Return (X, Y) of the center of cell containing provided text 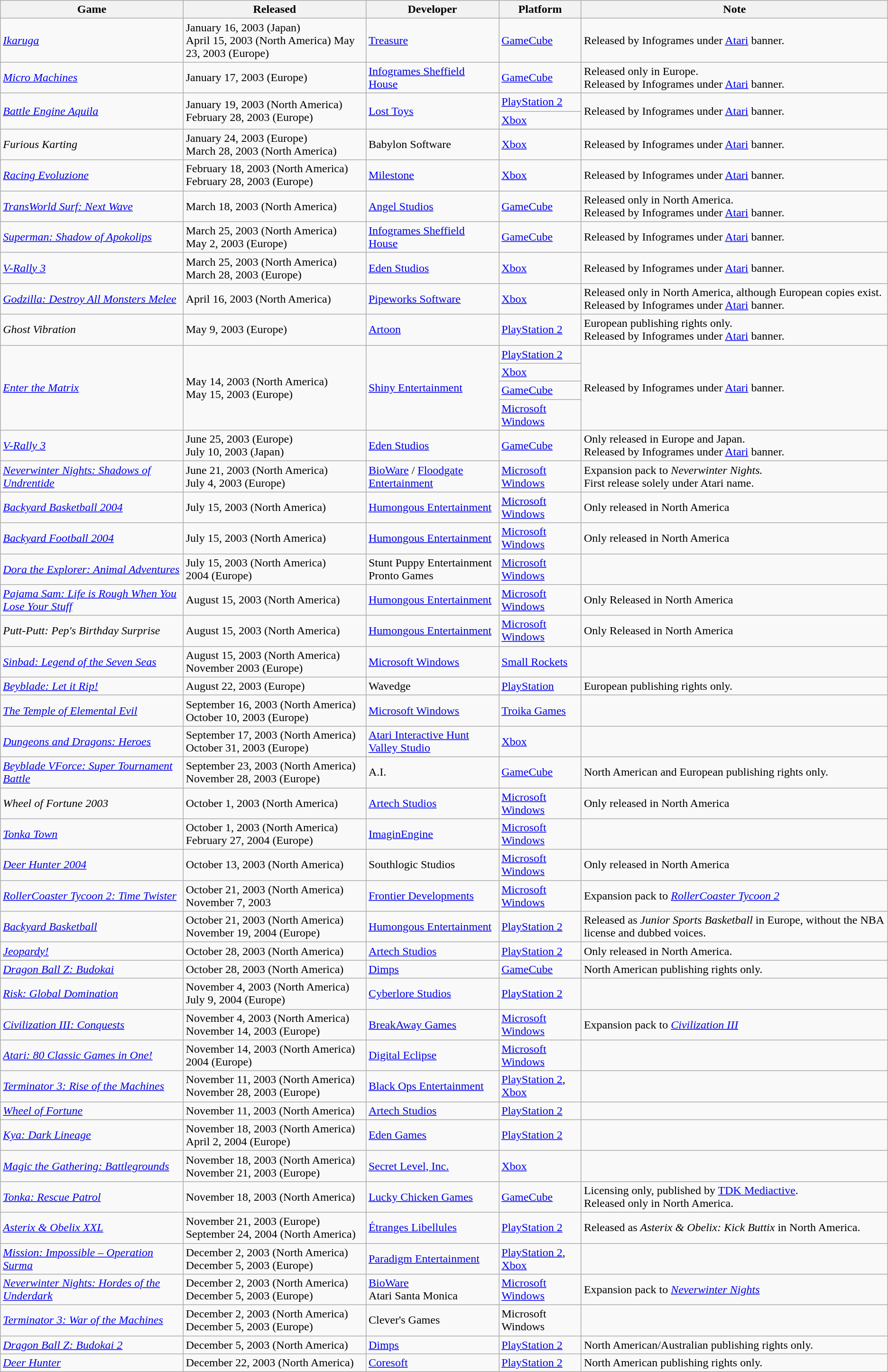
Wheel of Fortune (92, 1111)
Digital Eclipse (432, 1055)
Beyblade VForce: Super Tournament Battle (92, 772)
October 1, 2003 (North America)February 27, 2004 (Europe) (274, 834)
Released as Junior Sports Basketball in Europe, without the NBA license and dubbed voices. (734, 927)
Note (734, 9)
Atari: 80 Classic Games in One! (92, 1055)
Frontier Developments (432, 896)
Expansion pack to Neverwinter Nights.First release solely under Atari name. (734, 476)
January 19, 2003 (North America)February 28, 2003 (Europe) (274, 111)
Backyard Basketball (92, 927)
North American and European publishing rights only. (734, 772)
May 9, 2003 (Europe) (274, 329)
March 25, 2003 (North America)May 2, 2003 (Europe) (274, 237)
Eden Games (432, 1135)
Only released in North America. (734, 951)
Godzilla: Destroy All Monsters Melee (92, 299)
December 5, 2003 (North America) (274, 1345)
Jeopardy! (92, 951)
Micro Machines (92, 78)
March 18, 2003 (North America) (274, 206)
Released only in North America.Released by Infogrames under Atari banner. (734, 206)
European publishing rights only. (734, 686)
Atari Interactive Hunt Valley Studio (432, 741)
December 22, 2003 (North America) (274, 1363)
April 16, 2003 (North America) (274, 299)
November 18, 2003 (North America)April 2, 2004 (Europe) (274, 1135)
November 21, 2003 (Europe)September 24, 2004 (North America) (274, 1228)
Released only in North America, although European copies exist.Released by Infogrames under Atari banner. (734, 299)
September 16, 2003 (North America)October 10, 2003 (Europe) (274, 711)
Wavedge (432, 686)
November 4, 2003 (North America)July 9, 2004 (Europe) (274, 993)
Kya: Dark Lineage (92, 1135)
October 13, 2003 (North America) (274, 865)
Artoon (432, 329)
January 17, 2003 (Europe) (274, 78)
Dungeons and Dragons: Heroes (92, 741)
Enter the Matrix (92, 388)
October 1, 2003 (North America) (274, 803)
Superman: Shadow of Apokolips (92, 237)
Dora the Explorer: Animal Adventures (92, 569)
Shiny Entertainment (432, 388)
August 22, 2003 (Europe) (274, 686)
The Temple of Elemental Evil (92, 711)
February 18, 2003 (North America)February 28, 2003 (Europe) (274, 176)
Terminator 3: Rise of the Machines (92, 1086)
Wheel of Fortune 2003 (92, 803)
Angel Studios (432, 206)
Deer Hunter (92, 1363)
Civilization III: Conquests (92, 1025)
BreakAway Games (432, 1025)
Tonka Town (92, 834)
Game (92, 9)
Sinbad: Legend of the Seven Seas (92, 661)
Beyblade: Let it Rip! (92, 686)
August 15, 2003 (North America)November 2003 (Europe) (274, 661)
Battle Engine Aquila (92, 111)
May 14, 2003 (North America)May 15, 2003 (Europe) (274, 388)
Coresoft (432, 1363)
September 17, 2003 (North America)October 31, 2003 (Europe) (274, 741)
Cyberlore Studios (432, 993)
Black Ops Entertainment (432, 1086)
June 25, 2003 (Europe)July 10, 2003 (Japan) (274, 446)
Expansion pack to Civilization III (734, 1025)
October 21, 2003 (North America)November 7, 2003 (274, 896)
January 16, 2003 (Japan)April 15, 2003 (North America) May 23, 2003 (Europe) (274, 40)
European publishing rights only.Released by Infogrames under Atari banner. (734, 329)
Treasure (432, 40)
A.I. (432, 772)
Neverwinter Nights: Hordes of the Underdark (92, 1289)
Milestone (432, 176)
TransWorld Surf: Next Wave (92, 206)
Platform (540, 9)
Backyard Football 2004 (92, 538)
November 4, 2003 (North America)November 14, 2003 (Europe) (274, 1025)
Furious Karting (92, 144)
Babylon Software (432, 144)
Only released in Europe and Japan.Released by Infogrames under Atari banner. (734, 446)
Étranges Libellules (432, 1228)
October 21, 2003 (North America)November 19, 2004 (Europe) (274, 927)
November 18, 2003 (North America) (274, 1196)
BioWare / Floodgate Entertainment (432, 476)
Putt-Putt: Pep's Birthday Surprise (92, 631)
North American/Australian publishing rights only. (734, 1345)
Paradigm Entertainment (432, 1258)
Licensing only, published by TDK Mediactive.Released only in North America. (734, 1196)
PlayStation (540, 686)
November 14, 2003 (North America)2004 (Europe) (274, 1055)
Secret Level, Inc. (432, 1166)
Clever's Games (432, 1321)
Backyard Basketball 2004 (92, 508)
Developer (432, 9)
Lucky Chicken Games (432, 1196)
June 21, 2003 (North America)July 4, 2003 (Europe) (274, 476)
Stunt Puppy EntertainmentPronto Games (432, 569)
Racing Evoluzione (92, 176)
September 23, 2003 (North America)November 28, 2003 (Europe) (274, 772)
July 15, 2003 (North America)2004 (Europe) (274, 569)
Ghost Vibration (92, 329)
January 24, 2003 (Europe)March 28, 2003 (North America) (274, 144)
Expansion pack to Neverwinter Nights (734, 1289)
Released as Asterix & Obelix: Kick Buttix in North America. (734, 1228)
Neverwinter Nights: Shadows of Undrentide (92, 476)
Magic the Gathering: Battlegrounds (92, 1166)
Pajama Sam: Life is Rough When You Lose Your Stuff (92, 600)
Dragon Ball Z: Budokai 2 (92, 1345)
Released only in Europe.Released by Infogrames under Atari banner. (734, 78)
November 11, 2003 (North America) (274, 1111)
November 11, 2003 (North America)November 28, 2003 (Europe) (274, 1086)
Dragon Ball Z: Budokai (92, 969)
Small Rockets (540, 661)
Released (274, 9)
Asterix & Obelix XXL (92, 1228)
Troika Games (540, 711)
BioWareAtari Santa Monica (432, 1289)
Risk: Global Domination (92, 993)
Terminator 3: War of the Machines (92, 1321)
Expansion pack to RollerCoaster Tycoon 2 (734, 896)
RollerCoaster Tycoon 2: Time Twister (92, 896)
Pipeworks Software (432, 299)
Mission: Impossible – Operation Surma (92, 1258)
March 25, 2003 (North America)March 28, 2003 (Europe) (274, 268)
Ikaruga (92, 40)
Southlogic Studios (432, 865)
Tonka: Rescue Patrol (92, 1196)
ImaginEngine (432, 834)
Lost Toys (432, 111)
November 18, 2003 (North America)November 21, 2003 (Europe) (274, 1166)
Deer Hunter 2004 (92, 865)
